Extract the (X, Y) coordinate from the center of the cell holding the provided text.  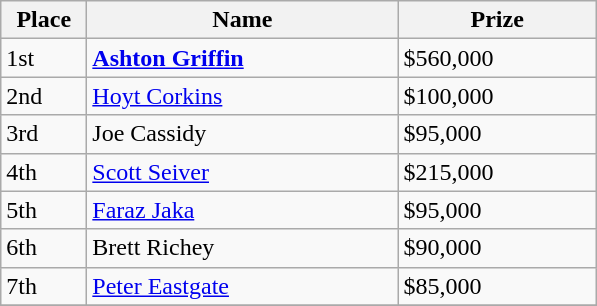
Scott Seiver (242, 172)
Peter Eastgate (242, 286)
Ashton Griffin (242, 58)
$100,000 (498, 96)
Place (44, 20)
Prize (498, 20)
6th (44, 248)
$560,000 (498, 58)
2nd (44, 96)
$85,000 (498, 286)
Joe Cassidy (242, 134)
$90,000 (498, 248)
1st (44, 58)
$215,000 (498, 172)
5th (44, 210)
3rd (44, 134)
4th (44, 172)
7th (44, 286)
Faraz Jaka (242, 210)
Name (242, 20)
Hoyt Corkins (242, 96)
Brett Richey (242, 248)
